Find where the given text appears and provide that cell's center as [X, Y] coordinate. 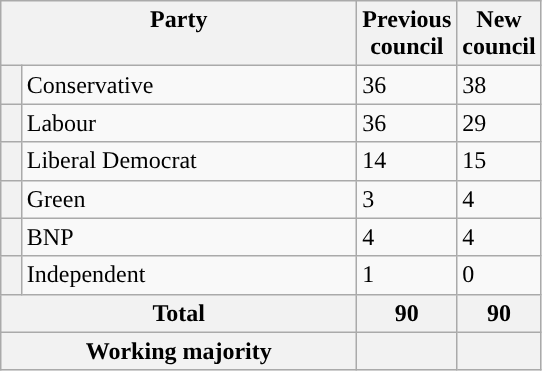
1 [407, 275]
3 [407, 199]
14 [407, 161]
Liberal Democrat [189, 161]
Conservative [189, 85]
0 [499, 275]
Party [179, 34]
Previous council [407, 34]
BNP [189, 237]
38 [499, 85]
Working majority [179, 351]
Total [179, 313]
New council [499, 34]
Independent [189, 275]
Labour [189, 123]
Green [189, 199]
29 [499, 123]
15 [499, 161]
